Detect which cell encompasses the target text, then output its [X, Y] center coordinate. 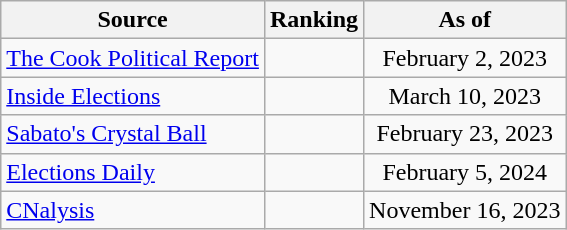
As of [465, 20]
March 10, 2023 [465, 96]
February 2, 2023 [465, 58]
Ranking [314, 20]
CNalysis [133, 210]
November 16, 2023 [465, 210]
Inside Elections [133, 96]
Elections Daily [133, 172]
February 5, 2024 [465, 172]
Source [133, 20]
The Cook Political Report [133, 58]
February 23, 2023 [465, 134]
Sabato's Crystal Ball [133, 134]
